Pinpoint the cell where the given text exists, returning its [X, Y] midpoint coordinate. 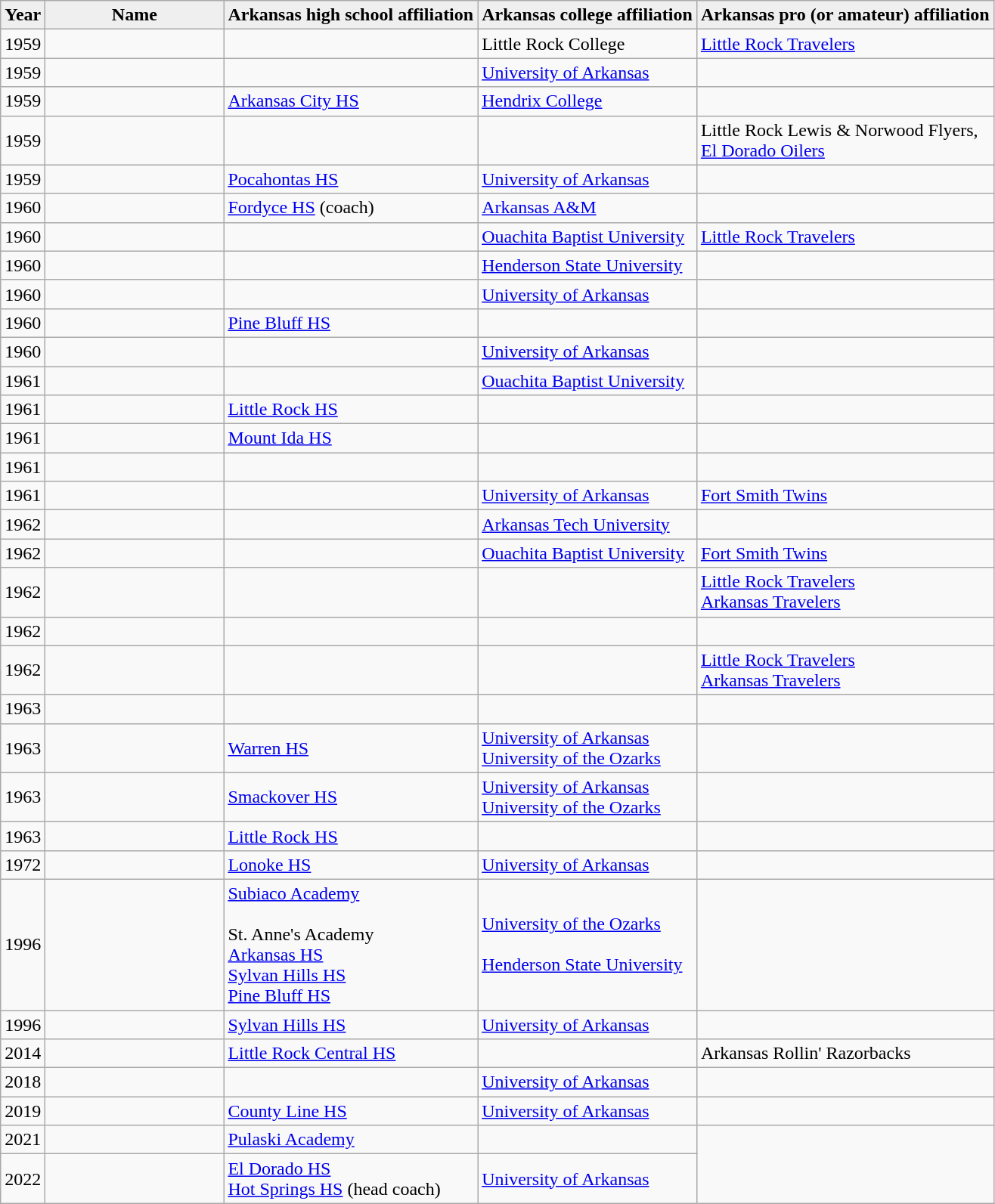
Mount Ida HS [351, 438]
Warren HS [351, 748]
Pulaski Academy [351, 1140]
Smackover HS [351, 797]
Subiaco AcademySt. Anne's AcademyArkansas HSSylvan Hills HSPine Bluff HS [351, 945]
Lonoke HS [351, 865]
Little Rock College [587, 44]
Pocahontas HS [351, 179]
2014 [23, 1054]
Little Rock Lewis & Norwood Flyers,El Dorado Oilers [845, 141]
Arkansas pro (or amateur) affiliation [845, 15]
Arkansas Rollin' Razorbacks [845, 1054]
Fordyce HS (coach) [351, 208]
Arkansas high school affiliation [351, 15]
Arkansas Tech University [587, 525]
Arkansas A&M [587, 208]
El Dorado HSHot Springs HS (head coach) [351, 1179]
2019 [23, 1111]
Arkansas college affiliation [587, 15]
2021 [23, 1140]
Henderson State University [587, 265]
1972 [23, 865]
Name [135, 15]
2018 [23, 1082]
University of the OzarksHenderson State University [587, 945]
2022 [23, 1179]
County Line HS [351, 1111]
Year [23, 15]
Hendrix College [587, 101]
Little Rock Central HS [351, 1054]
Sylvan Hills HS [351, 1024]
Arkansas City HS [351, 101]
Pine Bluff HS [351, 323]
